Pinpoint the cell where the given text exists, returning its (X, Y) midpoint coordinate. 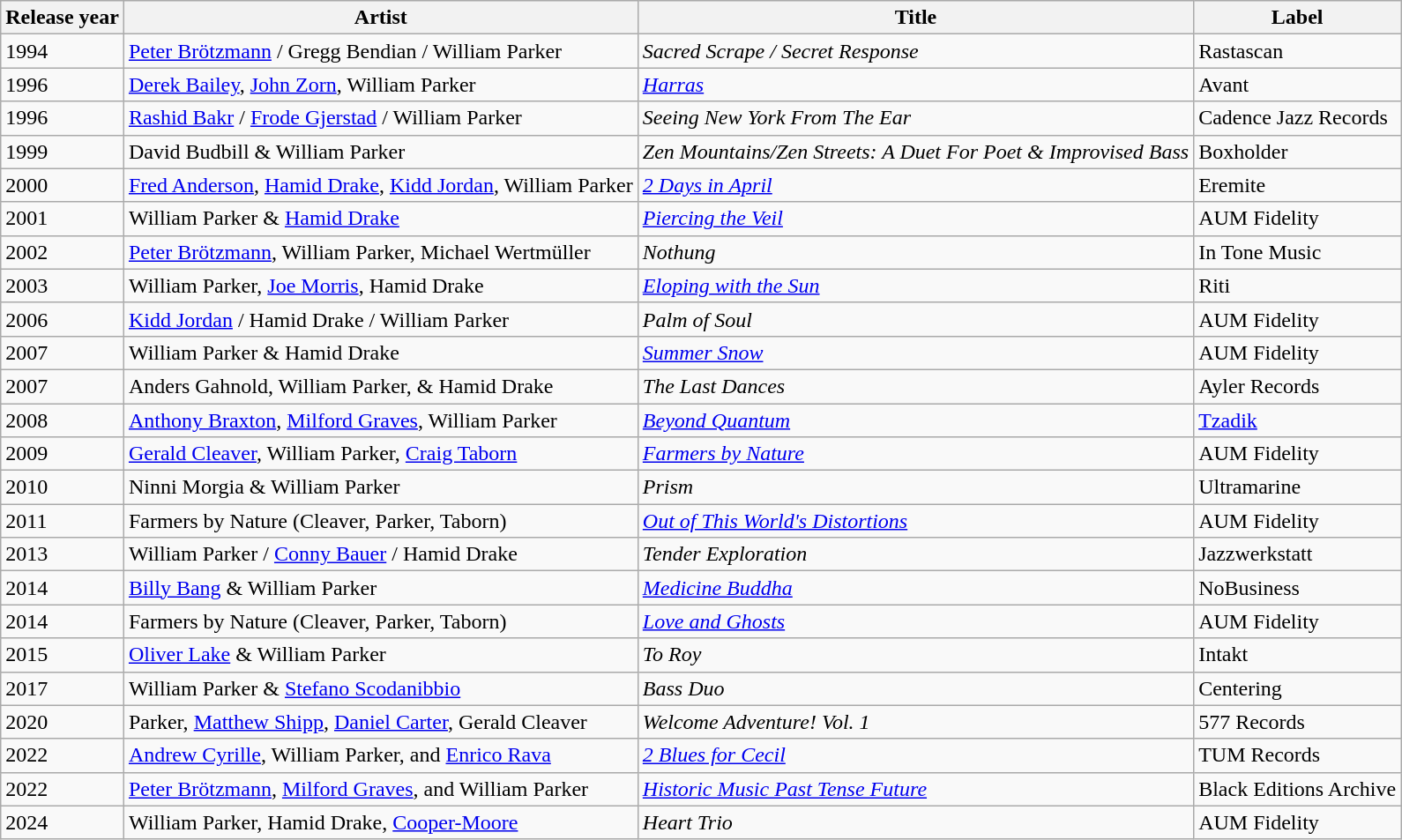
Oliver Lake & William Parker (381, 655)
Ultramarine (1298, 487)
2013 (63, 554)
Kidd Jordan / Hamid Drake / William Parker (381, 319)
Fred Anderson, Hamid Drake, Kidd Jordan, William Parker (381, 185)
Welcome Adventure! Vol. 1 (915, 722)
2008 (63, 420)
Jazzwerkstatt (1298, 554)
Prism (915, 487)
Piercing the Veil (915, 219)
Anthony Braxton, Milford Graves, William Parker (381, 420)
1999 (63, 152)
Peter Brötzmann / Gregg Bendian / William Parker (381, 51)
Billy Bang & William Parker (381, 588)
2010 (63, 487)
Medicine Buddha (915, 588)
Andrew Cyrille, William Parker, and Enrico Rava (381, 755)
2017 (63, 688)
Seeing New York From The Ear (915, 118)
Rashid Bakr / Frode Gjerstad / William Parker (381, 118)
Intakt (1298, 655)
Tender Exploration (915, 554)
Cadence Jazz Records (1298, 118)
Anders Gahnold, William Parker, & Hamid Drake (381, 386)
To Roy (915, 655)
NoBusiness (1298, 588)
Sacred Scrape / Secret Response (915, 51)
Ninni Morgia & William Parker (381, 487)
2015 (63, 655)
2002 (63, 252)
Riti (1298, 286)
Historic Music Past Tense Future (915, 789)
Palm of Soul (915, 319)
Nothung (915, 252)
2 Blues for Cecil (915, 755)
2009 (63, 454)
TUM Records (1298, 755)
2000 (63, 185)
In Tone Music (1298, 252)
2003 (63, 286)
Rastascan (1298, 51)
Gerald Cleaver, William Parker, Craig Taborn (381, 454)
2001 (63, 219)
Harras (915, 85)
Out of This World's Distortions (915, 521)
Peter Brötzmann, Milford Graves, and William Parker (381, 789)
Summer Snow (915, 353)
David Budbill & William Parker (381, 152)
Title (915, 18)
2011 (63, 521)
2 Days in April (915, 185)
577 Records (1298, 722)
The Last Dances (915, 386)
Eremite (1298, 185)
Label (1298, 18)
Bass Duo (915, 688)
Tzadik (1298, 420)
Farmers by Nature (915, 454)
Eloping with the Sun (915, 286)
Parker, Matthew Shipp, Daniel Carter, Gerald Cleaver (381, 722)
Avant (1298, 85)
Boxholder (1298, 152)
2024 (63, 822)
Black Editions Archive (1298, 789)
William Parker, Joe Morris, Hamid Drake (381, 286)
Artist (381, 18)
William Parker & Stefano Scodanibbio (381, 688)
1994 (63, 51)
2006 (63, 319)
Beyond Quantum (915, 420)
Ayler Records (1298, 386)
Release year (63, 18)
Centering (1298, 688)
2020 (63, 722)
Derek Bailey, John Zorn, William Parker (381, 85)
William Parker, Hamid Drake, Cooper-Moore (381, 822)
Zen Mountains/Zen Streets: A Duet For Poet & Improvised Bass (915, 152)
Heart Trio (915, 822)
William Parker / Conny Bauer / Hamid Drake (381, 554)
Love and Ghosts (915, 621)
Peter Brötzmann, William Parker, Michael Wertmüller (381, 252)
